Determine the [X, Y] coordinate at the center of the cell enclosing the given text.  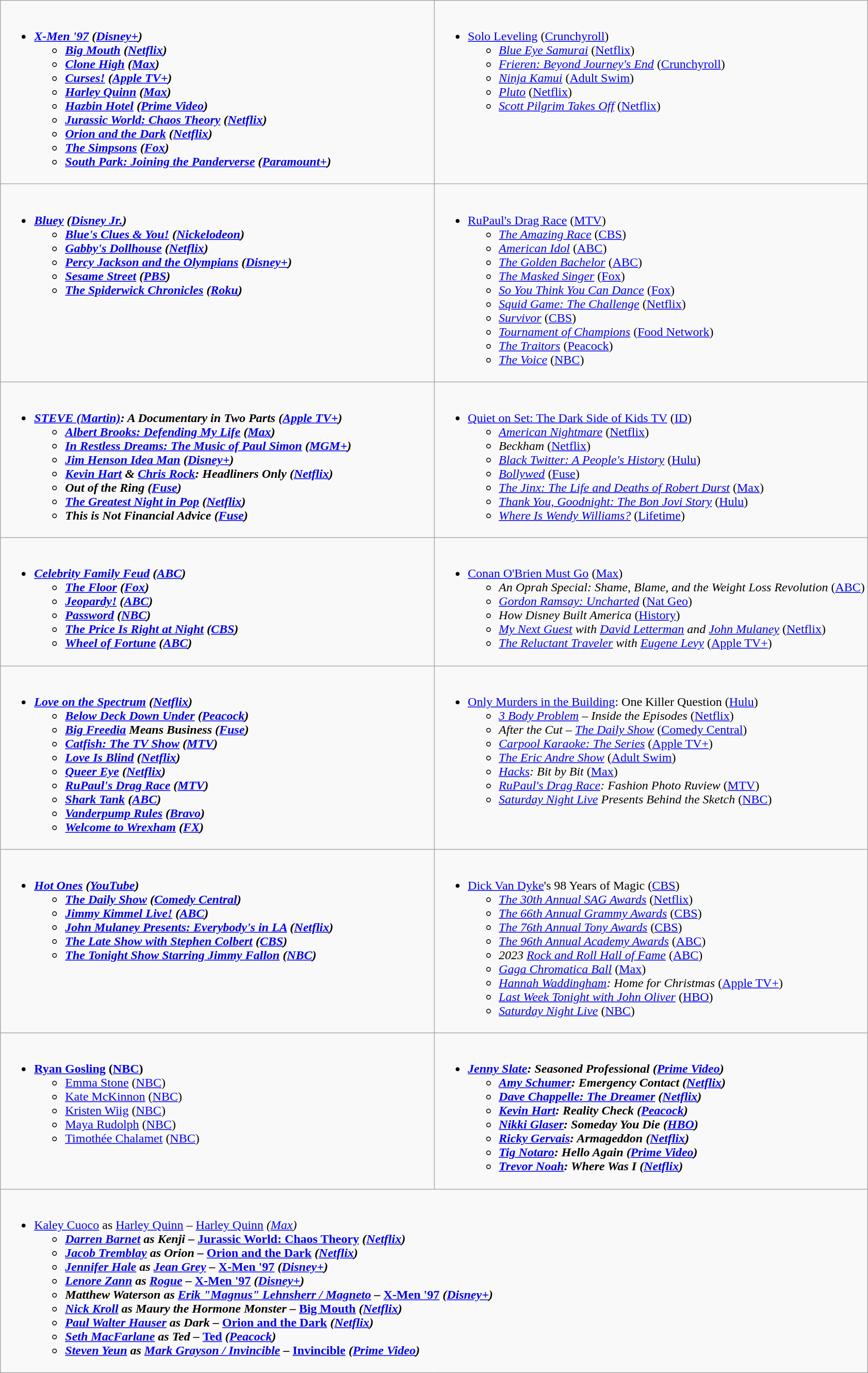
Celebrity Family Feud (ABC)The Floor (Fox)Jeopardy! (ABC)Password (NBC)The Price Is Right at Night (CBS)Wheel of Fortune (ABC) [218, 602]
Ryan Gosling (NBC)Emma Stone (NBC)Kate McKinnon (NBC)Kristen Wiig (NBC)Maya Rudolph (NBC)Timothée Chalamet (NBC) [218, 1111]
